Return the (X, Y) coordinate for the center point of the cell that contains the specified text.  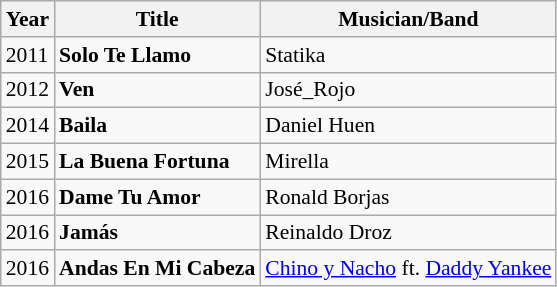
Ronald Borjas (408, 197)
Solo Te Llamo (157, 55)
Baila (157, 126)
2011 (28, 55)
Statika (408, 55)
José_Rojo (408, 90)
Musician/Band (408, 19)
Title (157, 19)
Chino y Nacho ft. Daddy Yankee (408, 269)
Andas En Mi Cabeza (157, 269)
Ven (157, 90)
Daniel Huen (408, 126)
Reinaldo Droz (408, 233)
Year (28, 19)
Mirella (408, 162)
2015 (28, 162)
2014 (28, 126)
2012 (28, 90)
Dame Tu Amor (157, 197)
Jamás (157, 233)
La Buena Fortuna (157, 162)
